For the text-containing cell, return its midpoint in (x, y) coordinate format. 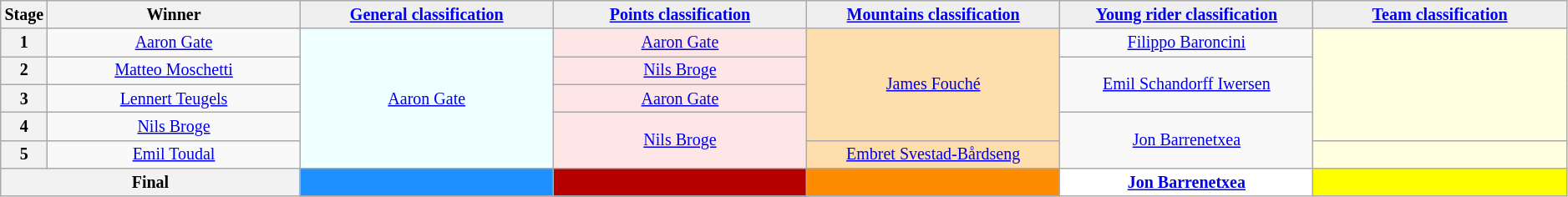
General classification (426, 15)
Matteo Moschetti (174, 70)
Lennert Teugels (174, 98)
Emil Schandorff Iwersen (1186, 85)
4 (24, 127)
Stage (24, 15)
1 (24, 43)
Filippo Baroncini (1186, 43)
Young rider classification (1186, 15)
Final (150, 182)
Points classification (680, 15)
Mountains classification (934, 15)
Winner (174, 15)
Emil Toudal (174, 154)
2 (24, 70)
James Fouché (934, 85)
Team classification (1440, 15)
Embret Svestad-Bårdseng (934, 154)
5 (24, 154)
3 (24, 98)
